Find where the given text appears and provide that cell's center as (X, Y) coordinate. 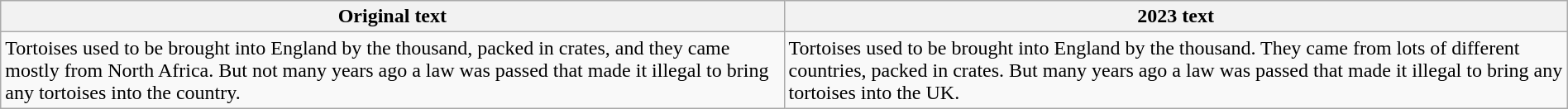
2023 text (1176, 17)
Original text (392, 17)
